Capture the cell that displays the provided text and extract its [X, Y] central coordinate. 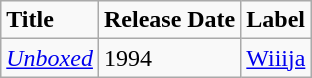
Release Date [169, 20]
1994 [169, 58]
Title [50, 20]
Wiiija [276, 58]
Label [276, 20]
Unboxed [50, 58]
